Capture the cell that displays the provided text and extract its [X, Y] central coordinate. 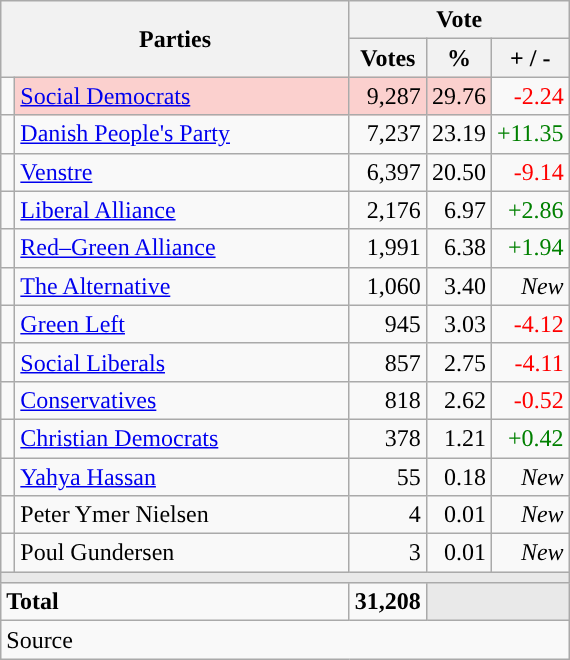
+1.94 [530, 248]
Social Liberals [182, 362]
818 [388, 400]
Yahya Hassan [182, 477]
6.97 [458, 210]
3.03 [458, 324]
-9.14 [530, 172]
Peter Ymer Nielsen [182, 515]
Christian Democrats [182, 438]
20.50 [458, 172]
23.19 [458, 134]
3.40 [458, 286]
2,176 [388, 210]
7,237 [388, 134]
945 [388, 324]
Vote [459, 20]
2.75 [458, 362]
857 [388, 362]
+11.35 [530, 134]
-0.52 [530, 400]
Total [176, 602]
-4.12 [530, 324]
4 [388, 515]
29.76 [458, 96]
Liberal Alliance [182, 210]
Red–Green Alliance [182, 248]
Conservatives [182, 400]
31,208 [388, 602]
1,060 [388, 286]
2.62 [458, 400]
% [458, 58]
9,287 [388, 96]
Votes [388, 58]
+ / - [530, 58]
+2.86 [530, 210]
The Alternative [182, 286]
-2.24 [530, 96]
0.18 [458, 477]
Source [285, 640]
1,991 [388, 248]
1.21 [458, 438]
6,397 [388, 172]
55 [388, 477]
378 [388, 438]
Parties [176, 39]
3 [388, 553]
Venstre [182, 172]
Social Democrats [182, 96]
Green Left [182, 324]
6.38 [458, 248]
+0.42 [530, 438]
Poul Gundersen [182, 553]
Danish People's Party [182, 134]
-4.11 [530, 362]
